Extract the [x, y] coordinate from the center of the cell holding the provided text.  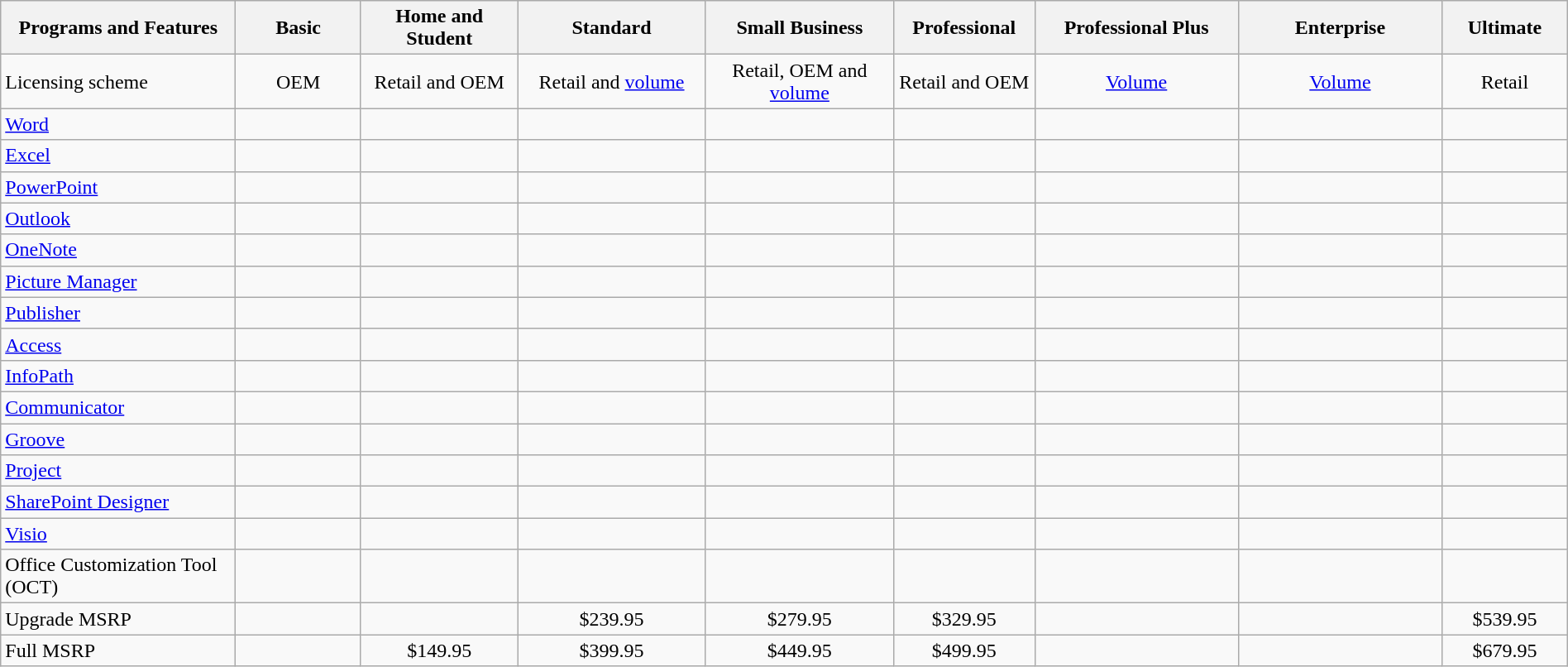
Ultimate [1505, 28]
Visio [118, 534]
$149.95 [438, 650]
Picture Manager [118, 281]
Word [118, 124]
$329.95 [964, 619]
Outlook [118, 218]
Upgrade MSRP [118, 619]
Programs and Features [118, 28]
Publisher [118, 313]
SharePoint Designer [118, 502]
$539.95 [1505, 619]
Home and Student [438, 28]
$279.95 [799, 619]
Communicator [118, 407]
Standard [612, 28]
Office Customization Tool (OCT) [118, 576]
Small Business [799, 28]
Full MSRP [118, 650]
$449.95 [799, 650]
Project [118, 471]
Professional [964, 28]
Retail [1505, 81]
Retail, OEM and volume [799, 81]
Groove [118, 439]
Basic [299, 28]
$499.95 [964, 650]
$679.95 [1505, 650]
$239.95 [612, 619]
Licensing scheme [118, 81]
Enterprise [1340, 28]
PowerPoint [118, 187]
Access [118, 344]
Excel [118, 156]
InfoPath [118, 376]
OneNote [118, 250]
OEM [299, 81]
$399.95 [612, 650]
Retail and volume [612, 81]
Professional Plus [1136, 28]
